Locate the cell with the specified text and output its (x, y) center coordinate. 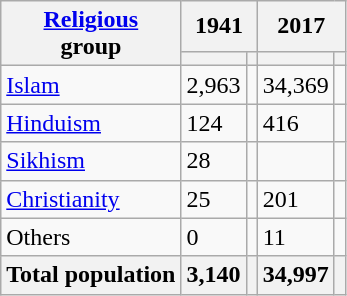
Islam (91, 85)
0 (214, 237)
34,369 (296, 85)
11 (296, 237)
28 (214, 161)
Others (91, 237)
Christianity (91, 199)
416 (296, 123)
Total population (91, 275)
1941 (219, 26)
2017 (301, 26)
124 (214, 123)
Religiousgroup (91, 34)
25 (214, 199)
3,140 (214, 275)
Hinduism (91, 123)
Sikhism (91, 161)
34,997 (296, 275)
2,963 (214, 85)
201 (296, 199)
